Provide the [X, Y] coordinate of the cell's center where the given text is located.  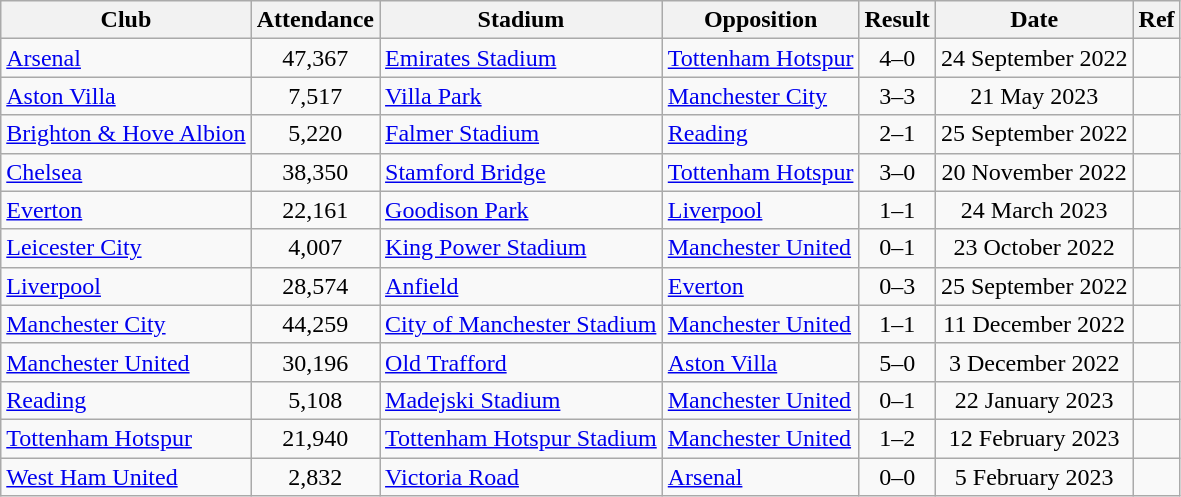
12 February 2023 [1034, 438]
5,108 [315, 400]
20 November 2022 [1034, 172]
Goodison Park [522, 210]
2,832 [315, 477]
Old Trafford [522, 362]
0–3 [897, 286]
Falmer Stadium [522, 134]
Attendance [315, 20]
Result [897, 20]
Victoria Road [522, 477]
3 December 2022 [1034, 362]
7,517 [315, 96]
47,367 [315, 58]
24 September 2022 [1034, 58]
Club [126, 20]
Leicester City [126, 248]
22 January 2023 [1034, 400]
Stadium [522, 20]
44,259 [315, 324]
3–0 [897, 172]
38,350 [315, 172]
Chelsea [126, 172]
11 December 2022 [1034, 324]
Anfield [522, 286]
3–3 [897, 96]
5 February 2023 [1034, 477]
Villa Park [522, 96]
Madejski Stadium [522, 400]
City of Manchester Stadium [522, 324]
Tottenham Hotspur Stadium [522, 438]
1–2 [897, 438]
Opposition [760, 20]
5,220 [315, 134]
30,196 [315, 362]
4,007 [315, 248]
Ref [1156, 20]
28,574 [315, 286]
23 October 2022 [1034, 248]
Stamford Bridge [522, 172]
Emirates Stadium [522, 58]
2–1 [897, 134]
0–0 [897, 477]
Brighton & Hove Albion [126, 134]
5–0 [897, 362]
24 March 2023 [1034, 210]
21 May 2023 [1034, 96]
22,161 [315, 210]
West Ham United [126, 477]
Date [1034, 20]
King Power Stadium [522, 248]
4–0 [897, 58]
21,940 [315, 438]
